Locate the cell with the specified text and output its [X, Y] center coordinate. 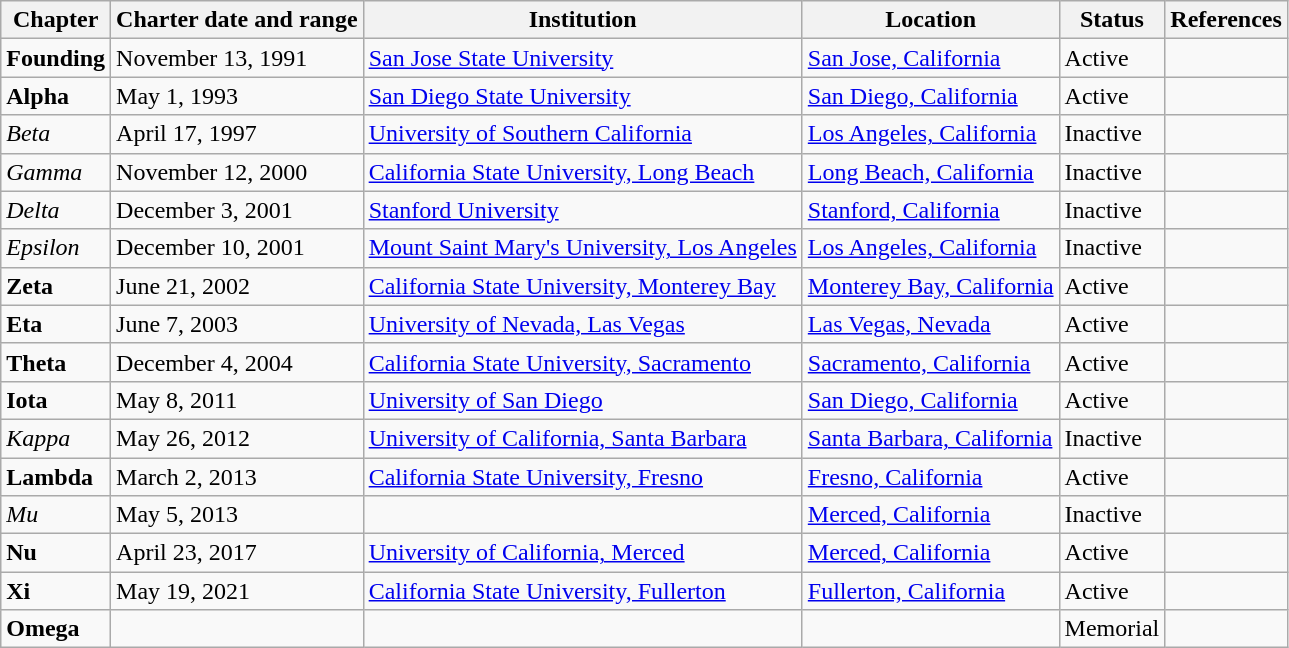
November 12, 2000 [238, 172]
San Jose State University [582, 58]
Alpha [56, 96]
June 21, 2002 [238, 286]
Theta [56, 362]
Santa Barbara, California [930, 438]
University of Southern California [582, 134]
Location [930, 20]
Lambda [56, 477]
November 13, 1991 [238, 58]
Omega [56, 629]
Sacramento, California [930, 362]
Gamma [56, 172]
Iota [56, 400]
Delta [56, 210]
May 1, 1993 [238, 96]
University of Nevada, Las Vegas [582, 324]
May 5, 2013 [238, 515]
December 4, 2004 [238, 362]
Fresno, California [930, 477]
Monterey Bay, California [930, 286]
Fullerton, California [930, 591]
May 26, 2012 [238, 438]
California State University, Monterey Bay [582, 286]
California State University, Fresno [582, 477]
Memorial [1112, 629]
Charter date and range [238, 20]
Zeta [56, 286]
Nu [56, 553]
Stanford University [582, 210]
Institution [582, 20]
December 3, 2001 [238, 210]
May 19, 2021 [238, 591]
Chapter [56, 20]
Kappa [56, 438]
University of California, Santa Barbara [582, 438]
Beta [56, 134]
Status [1112, 20]
April 17, 1997 [238, 134]
December 10, 2001 [238, 248]
Long Beach, California [930, 172]
June 7, 2003 [238, 324]
Mu [56, 515]
California State University, Long Beach [582, 172]
Mount Saint Mary's University, Los Angeles [582, 248]
San Diego State University [582, 96]
California State University, Fullerton [582, 591]
Xi [56, 591]
May 8, 2011 [238, 400]
California State University, Sacramento [582, 362]
March 2, 2013 [238, 477]
University of San Diego [582, 400]
San Jose, California [930, 58]
Epsilon [56, 248]
Stanford, California [930, 210]
Las Vegas, Nevada [930, 324]
April 23, 2017 [238, 553]
Founding [56, 58]
Eta [56, 324]
University of California, Merced [582, 553]
References [1226, 20]
